Locate the cell with the specified text and output its [x, y] center coordinate. 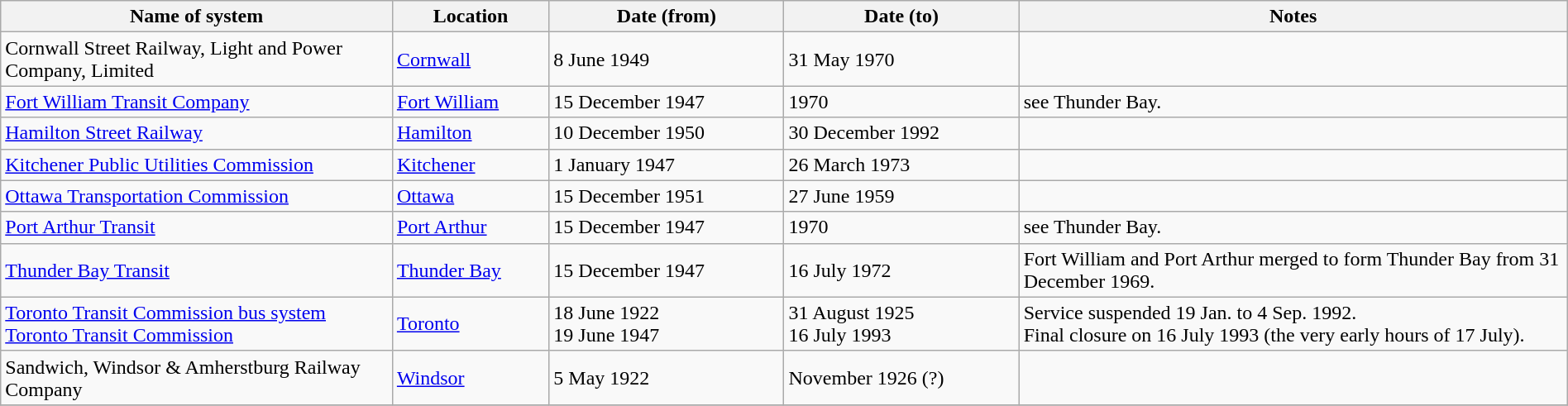
31 May 1970 [901, 60]
Date (to) [901, 17]
16 July 1972 [901, 270]
Sandwich, Windsor & Amherstburg Railway Company [197, 377]
1 January 1947 [667, 165]
Ottawa Transportation Commission [197, 196]
31 August 1925 16 July 1993 [901, 324]
Windsor [470, 377]
Name of system [197, 17]
Toronto [470, 324]
Hamilton [470, 133]
Kitchener [470, 165]
Date (from) [667, 17]
30 December 1992 [901, 133]
Port Arthur Transit [197, 227]
10 December 1950 [667, 133]
November 1926 (?) [901, 377]
Port Arthur [470, 227]
Thunder Bay [470, 270]
Cornwall Street Railway, Light and Power Company, Limited [197, 60]
Kitchener Public Utilities Commission [197, 165]
Thunder Bay Transit [197, 270]
26 March 1973 [901, 165]
Fort William and Port Arthur merged to form Thunder Bay from 31 December 1969. [1293, 270]
Toronto Transit Commission bus systemToronto Transit Commission [197, 324]
18 June 1922 19 June 1947 [667, 324]
Fort William [470, 102]
Hamilton Street Railway [197, 133]
8 June 1949 [667, 60]
Notes [1293, 17]
Location [470, 17]
Cornwall [470, 60]
5 May 1922 [667, 377]
Ottawa [470, 196]
Service suspended 19 Jan. to 4 Sep. 1992.Final closure on 16 July 1993 (the very early hours of 17 July). [1293, 324]
27 June 1959 [901, 196]
Fort William Transit Company [197, 102]
15 December 1951 [667, 196]
